Extract the (X, Y) coordinate from the center of the cell holding the provided text.  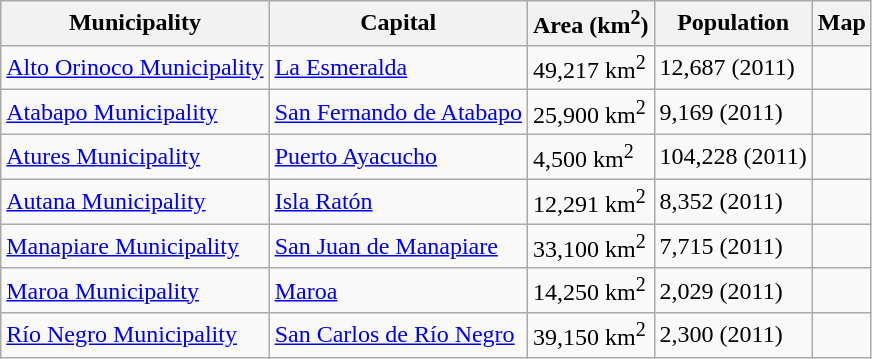
7,715 (2011) (733, 246)
Population (733, 24)
Maroa Municipality (135, 290)
4,500 km2 (590, 156)
La Esmeralda (398, 68)
9,169 (2011) (733, 112)
Río Negro Municipality (135, 336)
33,100 km2 (590, 246)
14,250 km2 (590, 290)
Capital (398, 24)
Atures Municipality (135, 156)
Autana Municipality (135, 202)
12,291 km2 (590, 202)
25,900 km2 (590, 112)
Atabapo Municipality (135, 112)
Map (842, 24)
Isla Ratón (398, 202)
2,300 (2011) (733, 336)
Alto Orinoco Municipality (135, 68)
8,352 (2011) (733, 202)
Area (km2) (590, 24)
Municipality (135, 24)
49,217 km2 (590, 68)
39,150 km2 (590, 336)
Puerto Ayacucho (398, 156)
San Carlos de Río Negro (398, 336)
12,687 (2011) (733, 68)
Maroa (398, 290)
San Juan de Manapiare (398, 246)
2,029 (2011) (733, 290)
San Fernando de Atabapo (398, 112)
Manapiare Municipality (135, 246)
104,228 (2011) (733, 156)
